Identify which cell holds the provided text, then report its (X, Y) central coordinate. 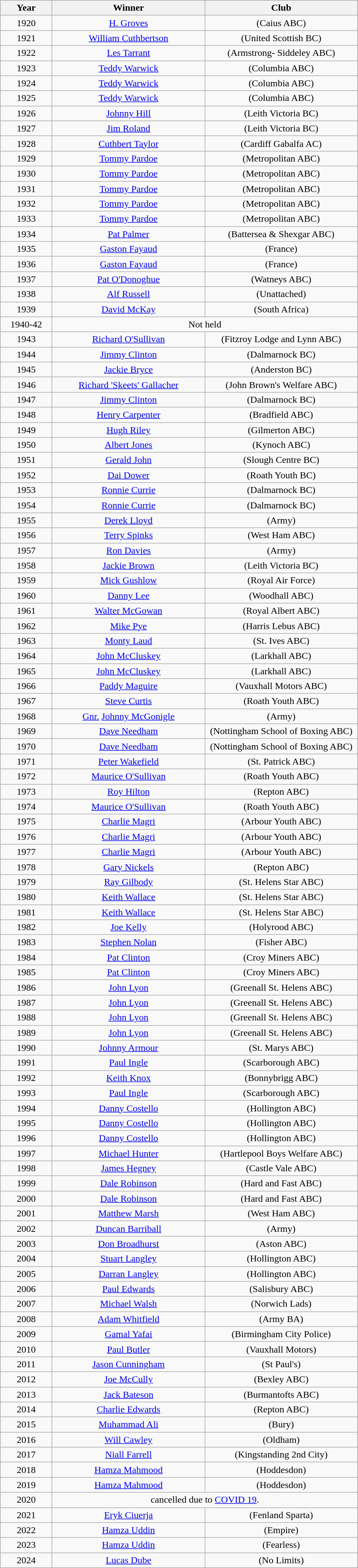
Roy Hilton (129, 792)
1990 (26, 1048)
1965 (26, 671)
Derek Lloyd (129, 520)
(Gilmerton ABC) (281, 430)
2014 (26, 1410)
Matthew Marsh (129, 1214)
Albert Jones (129, 445)
1952 (26, 475)
(Holyrood ABC) (281, 927)
1931 (26, 189)
1935 (26, 249)
1960 (26, 596)
1995 (26, 1123)
Jack Bateson (129, 1394)
1950 (26, 445)
1970 (26, 746)
1954 (26, 505)
1989 (26, 1033)
Ray Gilbody (129, 882)
Year (26, 8)
(Fisher ABC) (281, 942)
1994 (26, 1108)
Richard O'Sullivan (129, 339)
2009 (26, 1334)
1972 (26, 776)
Duncan Barriball (129, 1229)
(Roath Youth BC) (281, 475)
Gamal Yafai (129, 1334)
(Unattached) (281, 294)
2024 (26, 1560)
(Aston ABC) (281, 1244)
1969 (26, 731)
2004 (26, 1259)
Gary Nickels (129, 867)
2013 (26, 1394)
1987 (26, 1003)
Peter Wakefield (129, 761)
2008 (26, 1319)
2001 (26, 1214)
Hugh Riley (129, 430)
1991 (26, 1063)
1925 (26, 98)
(Royal Air Force) (281, 580)
1926 (26, 113)
1963 (26, 641)
Michael Hunter (129, 1153)
1932 (26, 204)
(Bradfield ABC) (281, 415)
Joe Kelly (129, 927)
Les Tarrant (129, 53)
Johnny Hill (129, 113)
Jackie Brown (129, 565)
1975 (26, 822)
1968 (26, 716)
Muhammad Ali (129, 1425)
1964 (26, 656)
(Battersea & Shexgar ABC) (281, 234)
Paul Edwards (129, 1289)
1933 (26, 219)
1993 (26, 1093)
Mick Gushlow (129, 580)
1956 (26, 535)
1961 (26, 611)
1977 (26, 852)
1955 (26, 520)
1944 (26, 354)
1959 (26, 580)
2012 (26, 1379)
(Cardiff Gabalfa AC) (281, 143)
1998 (26, 1168)
Not held (205, 324)
1930 (26, 173)
Club (281, 8)
Stephen Nolan (129, 942)
(Kynoch ABC) (281, 445)
1988 (26, 1018)
(St. Patrick ABC) (281, 761)
1983 (26, 942)
Winner (129, 8)
Cuthbert Taylor (129, 143)
1976 (26, 837)
1957 (26, 550)
Jim Roland (129, 128)
(Bexley ABC) (281, 1379)
1974 (26, 807)
1929 (26, 158)
Jason Cunningham (129, 1364)
1934 (26, 234)
(Kingstanding 2nd City) (281, 1455)
(Woodhall ABC) (281, 596)
1979 (26, 882)
1982 (26, 927)
1923 (26, 68)
(Bury) (281, 1425)
Adam Whitfield (129, 1319)
1986 (26, 988)
1949 (26, 430)
Paddy Maguire (129, 686)
Dai Dower (129, 475)
1980 (26, 897)
2007 (26, 1304)
Eryk Ciuerja (129, 1515)
Steve Curtis (129, 701)
1922 (26, 53)
1948 (26, 415)
1920 (26, 23)
1997 (26, 1153)
Stuart Langley (129, 1259)
Richard 'Skeets' Gallacher (129, 384)
(Vauxhall Motors ABC) (281, 686)
2019 (26, 1485)
Don Broadhurst (129, 1244)
(Bonnybrigg ABC) (281, 1078)
1999 (26, 1184)
(St. Marys ABC) (281, 1048)
Will Cawley (129, 1440)
1973 (26, 792)
2000 (26, 1199)
(Burmantofts ABC) (281, 1394)
1943 (26, 339)
(South Africa) (281, 309)
1940-42 (26, 324)
(St Paul's) (281, 1364)
1924 (26, 83)
Darran Langley (129, 1274)
(Fitzroy Lodge and Lynn ABC) (281, 339)
(St. Ives ABC) (281, 641)
Charlie Edwards (129, 1410)
1971 (26, 761)
2010 (26, 1349)
2021 (26, 1515)
(Anderston BC) (281, 369)
cancelled due to COVID 19. (205, 1500)
1945 (26, 369)
1992 (26, 1078)
1921 (26, 38)
2005 (26, 1274)
1967 (26, 701)
(United Scottish BC) (281, 38)
1946 (26, 384)
2006 (26, 1289)
(Vauxhall Motors) (281, 1349)
(Hartlepool Boys Welfare ABC) (281, 1153)
Jackie Bryce (129, 369)
William Cuthbertson (129, 38)
1939 (26, 309)
1978 (26, 867)
(Empire) (281, 1530)
(Harris Lebus ABC) (281, 626)
1938 (26, 294)
2018 (26, 1470)
2011 (26, 1364)
Paul Butler (129, 1349)
(Salisbury ABC) (281, 1289)
Monty Laud (129, 641)
1937 (26, 279)
Joe McCully (129, 1379)
(Castle Vale ABC) (281, 1168)
Niall Farrell (129, 1455)
1936 (26, 264)
(John Brown's Welfare ABC) (281, 384)
Henry Carpenter (129, 415)
(Royal Albert ABC) (281, 611)
James Hegney (129, 1168)
(Caius ABC) (281, 23)
David McKay (129, 309)
2017 (26, 1455)
1984 (26, 957)
Lucas Dube (129, 1560)
(Birmingham City Police) (281, 1334)
Keith Knox (129, 1078)
1927 (26, 128)
Danny Lee (129, 596)
Gnr. Johnny McGonigle (129, 716)
Pat Palmer (129, 234)
Pat O'Donoghue (129, 279)
1951 (26, 460)
1947 (26, 400)
1958 (26, 565)
(Armstrong- Siddeley ABC) (281, 53)
1928 (26, 143)
2002 (26, 1229)
Johnny Armour (129, 1048)
Mike Pye (129, 626)
Alf Russell (129, 294)
1996 (26, 1138)
(Slough Centre BC) (281, 460)
Michael Walsh (129, 1304)
(No Limits) (281, 1560)
(Oldham) (281, 1440)
1985 (26, 972)
2020 (26, 1500)
(Fenland Sparta) (281, 1515)
(Norwich Lads) (281, 1304)
1962 (26, 626)
2015 (26, 1425)
Walter McGowan (129, 611)
Terry Spinks (129, 535)
Ron Davies (129, 550)
H. Groves (129, 23)
1966 (26, 686)
Gerald John (129, 460)
1981 (26, 912)
2003 (26, 1244)
2016 (26, 1440)
(Fearless) (281, 1545)
1953 (26, 490)
2022 (26, 1530)
(Watneys ABC) (281, 279)
(Army BA) (281, 1319)
2023 (26, 1545)
